Search for the cell housing the specified text and yield its (x, y) center coordinate. 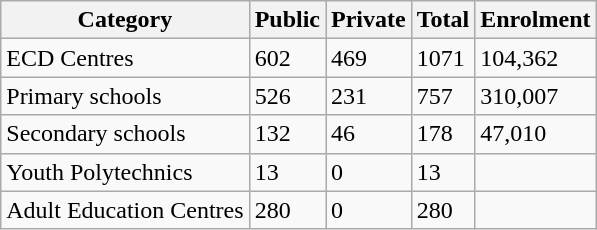
231 (369, 96)
Enrolment (536, 20)
Public (287, 20)
310,007 (536, 96)
Adult Education Centres (125, 210)
Youth Polytechnics (125, 172)
Category (125, 20)
526 (287, 96)
Private (369, 20)
602 (287, 58)
132 (287, 134)
Secondary schools (125, 134)
Total (443, 20)
757 (443, 96)
ECD Centres (125, 58)
Primary schools (125, 96)
104,362 (536, 58)
1071 (443, 58)
46 (369, 134)
469 (369, 58)
47,010 (536, 134)
178 (443, 134)
